Extract the [X, Y] coordinate from the center of the cell holding the provided text.  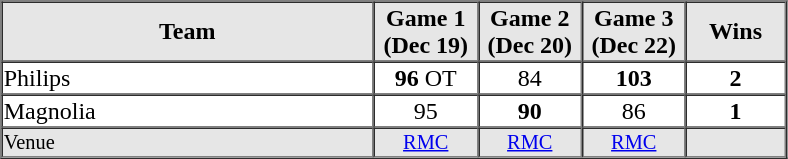
90 [530, 110]
86 [634, 110]
1 [736, 110]
103 [634, 78]
Philips [188, 78]
2 [736, 78]
Magnolia [188, 110]
Game 3 (Dec 22) [634, 32]
84 [530, 78]
95 [426, 110]
Team [188, 32]
Game 2 (Dec 20) [530, 32]
Venue [188, 143]
96 OT [426, 78]
Game 1 (Dec 19) [426, 32]
Wins [736, 32]
